Search for the cell housing the specified text and yield its (X, Y) center coordinate. 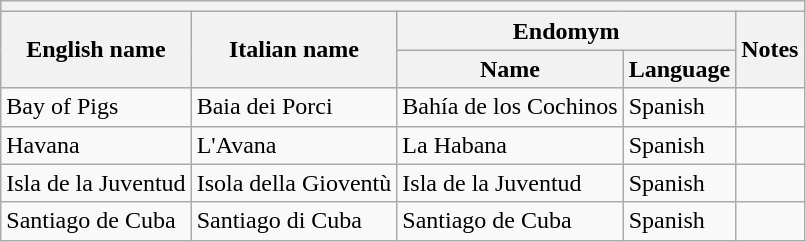
Endomym (566, 31)
Bahía de los Cochinos (510, 107)
Name (510, 69)
La Habana (510, 145)
Santiago di Cuba (294, 221)
Italian name (294, 50)
Isola della Gioventù (294, 183)
Language (679, 69)
Bay of Pigs (96, 107)
Havana (96, 145)
L'Avana (294, 145)
Notes (770, 50)
Baia dei Porci (294, 107)
English name (96, 50)
